Pinpoint the cell where the given text exists, returning its (X, Y) midpoint coordinate. 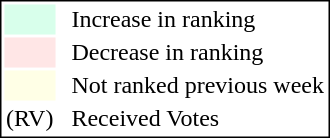
Not ranked previous week (198, 85)
Received Votes (198, 119)
Increase in ranking (198, 19)
(RV) (29, 119)
Decrease in ranking (198, 53)
